Identify which cell holds the provided text, then report its [x, y] central coordinate. 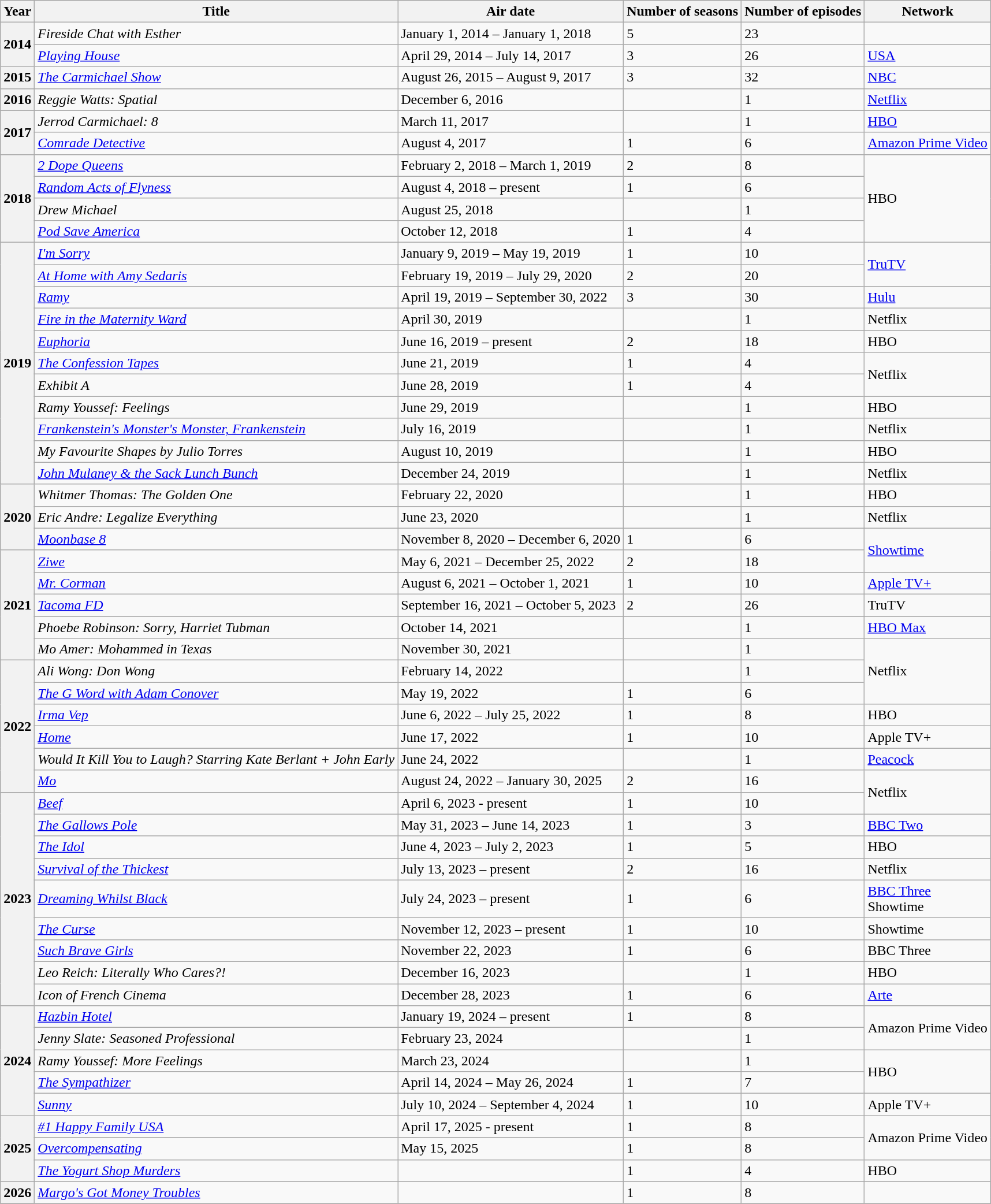
December 28, 2023 [511, 994]
Whitmer Thomas: The Golden One [216, 495]
Phoebe Robinson: Sorry, Harriet Tubman [216, 627]
July 16, 2019 [511, 429]
Ramy Youssef: More Feelings [216, 1061]
32 [803, 77]
April 19, 2019 – September 30, 2022 [511, 298]
Exhibit A [216, 385]
2020 [17, 517]
June 23, 2020 [511, 517]
February 2, 2018 – March 1, 2019 [511, 165]
August 4, 2017 [511, 143]
August 4, 2018 – present [511, 187]
December 16, 2023 [511, 972]
October 12, 2018 [511, 231]
Random Acts of Flyness [216, 187]
Eric Andre: Legalize Everything [216, 517]
June 6, 2022 – July 25, 2022 [511, 715]
August 6, 2021 – October 1, 2021 [511, 583]
Drew Michael [216, 209]
The Gallows Pole [216, 825]
March 23, 2024 [511, 1061]
Hazbin Hotel [216, 1017]
Survival of the Thickest [216, 869]
November 30, 2021 [511, 649]
Frankenstein's Monster's Monster, Frankenstein [216, 429]
Air date [511, 12]
June 29, 2019 [511, 407]
2022 [17, 726]
I'm Sorry [216, 253]
Margo's Got Money Troubles [216, 1192]
Ali Wong: Don Wong [216, 671]
July 24, 2023 – present [511, 899]
2 Dope Queens [216, 165]
The Confession Tapes [216, 363]
June 17, 2022 [511, 737]
30 [803, 298]
June 24, 2022 [511, 759]
Peacock [927, 759]
March 11, 2017 [511, 121]
2026 [17, 1192]
August 24, 2022 – January 30, 2025 [511, 781]
HBO Max [927, 627]
The Sympathizer [216, 1083]
BBC ThreeShowtime [927, 899]
Leo Reich: Literally Who Cares?! [216, 972]
2017 [17, 132]
November 8, 2020 – December 6, 2020 [511, 539]
2024 [17, 1061]
My Favourite Shapes by Julio Torres [216, 451]
Moonbase 8 [216, 539]
23 [803, 34]
2014 [17, 44]
2016 [17, 99]
January 9, 2019 – May 19, 2019 [511, 253]
January 1, 2014 – January 1, 2018 [511, 34]
February 14, 2022 [511, 671]
November 22, 2023 [511, 950]
Beef [216, 803]
2023 [17, 899]
Hulu [927, 298]
Comrade Detective [216, 143]
April 29, 2014 – July 14, 2017 [511, 55]
Pod Save America [216, 231]
Year [17, 12]
Jerrod Carmichael: 8 [216, 121]
Fire in the Maternity Ward [216, 319]
The Curse [216, 928]
July 13, 2023 – present [511, 869]
NBC [927, 77]
August 26, 2015 – August 9, 2017 [511, 77]
USA [927, 55]
Fireside Chat with Esther [216, 34]
7 [803, 1083]
June 4, 2023 – July 2, 2023 [511, 847]
October 14, 2021 [511, 627]
December 24, 2019 [511, 473]
June 28, 2019 [511, 385]
Ramy [216, 298]
July 10, 2024 – September 4, 2024 [511, 1105]
BBC Two [927, 825]
Tacoma FD [216, 605]
Ziwe [216, 561]
Would It Kill You to Laugh? Starring Kate Berlant + John Early [216, 759]
May 6, 2021 – December 25, 2022 [511, 561]
Mo [216, 781]
The Yogurt Shop Murders [216, 1170]
May 31, 2023 – June 14, 2023 [511, 825]
John Mulaney & the Sack Lunch Bunch [216, 473]
The G Word with Adam Conover [216, 693]
Arte [927, 994]
Icon of French Cinema [216, 994]
Network [927, 12]
May 19, 2022 [511, 693]
2025 [17, 1149]
Mo Amer: Mohammed in Texas [216, 649]
#1 Happy Family USA [216, 1127]
February 19, 2019 – July 29, 2020 [511, 276]
August 25, 2018 [511, 209]
2021 [17, 605]
Title [216, 12]
Playing House [216, 55]
February 22, 2020 [511, 495]
Number of episodes [803, 12]
2019 [17, 363]
May 15, 2025 [511, 1149]
January 19, 2024 – present [511, 1017]
The Idol [216, 847]
Mr. Corman [216, 583]
Irma Vep [216, 715]
At Home with Amy Sedaris [216, 276]
Dreaming Whilst Black [216, 899]
Reggie Watts: Spatial [216, 99]
Sunny [216, 1105]
2018 [17, 198]
September 16, 2021 – October 5, 2023 [511, 605]
Overcompensating [216, 1149]
Ramy Youssef: Feelings [216, 407]
June 21, 2019 [511, 363]
February 23, 2024 [511, 1039]
Jenny Slate: Seasoned Professional [216, 1039]
Home [216, 737]
August 10, 2019 [511, 451]
June 16, 2019 – present [511, 341]
Such Brave Girls [216, 950]
The Carmichael Show [216, 77]
April 14, 2024 – May 26, 2024 [511, 1083]
December 6, 2016 [511, 99]
Number of seasons [683, 12]
20 [803, 276]
April 6, 2023 - present [511, 803]
Euphoria [216, 341]
April 17, 2025 - present [511, 1127]
April 30, 2019 [511, 319]
2015 [17, 77]
November 12, 2023 – present [511, 928]
BBC Three [927, 950]
